Return (x, y) of the center of cell containing provided text 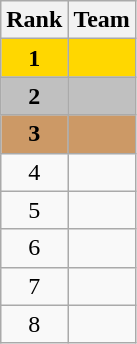
2 (34, 96)
Team (102, 20)
5 (34, 210)
1 (34, 58)
8 (34, 324)
3 (34, 134)
Rank (34, 20)
6 (34, 248)
4 (34, 172)
7 (34, 286)
